Output the [X, Y] coordinate of the center of the cell containing the given text.  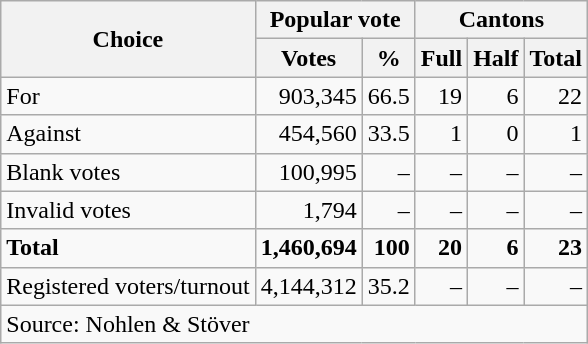
66.5 [388, 96]
Registered voters/turnout [128, 286]
Popular vote [335, 20]
Blank votes [128, 172]
100 [388, 248]
For [128, 96]
Full [441, 58]
Cantons [501, 20]
% [388, 58]
903,345 [308, 96]
Against [128, 134]
454,560 [308, 134]
35.2 [388, 286]
100,995 [308, 172]
20 [441, 248]
33.5 [388, 134]
Votes [308, 58]
4,144,312 [308, 286]
22 [556, 96]
1,794 [308, 210]
Source: Nohlen & Stöver [294, 324]
Invalid votes [128, 210]
Choice [128, 39]
23 [556, 248]
0 [496, 134]
19 [441, 96]
Half [496, 58]
1,460,694 [308, 248]
